Provide the [x, y] coordinate of the cell's center where the given text is located.  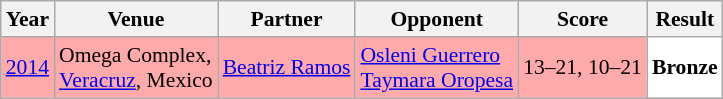
Opponent [436, 19]
Result [685, 19]
Omega Complex,Veracruz, Mexico [136, 68]
Venue [136, 19]
13–21, 10–21 [582, 68]
Osleni Guerrero Taymara Oropesa [436, 68]
Beatriz Ramos [287, 68]
2014 [28, 68]
Year [28, 19]
Score [582, 19]
Partner [287, 19]
Bronze [685, 68]
